Determine the [x, y] coordinate at the center of the cell enclosing the given text.  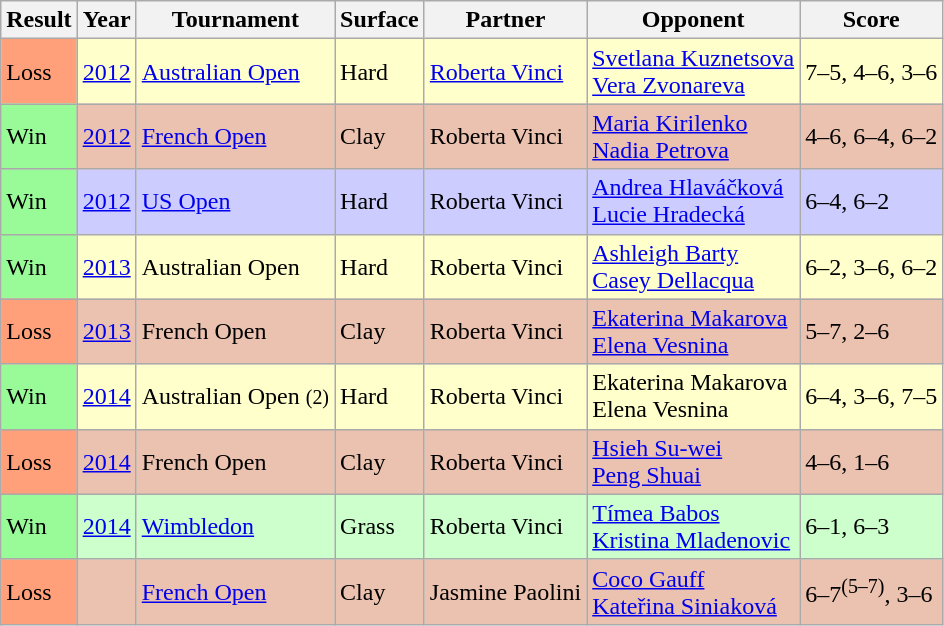
7–5, 4–6, 3–6 [872, 72]
Coco Gauff Kateřina Siniaková [694, 592]
Hsieh Su-wei Peng Shuai [694, 462]
4–6, 1–6 [872, 462]
Wimbledon [235, 526]
6–2, 3–6, 6–2 [872, 266]
Jasmine Paolini [505, 592]
Surface [380, 20]
6–4, 6–2 [872, 202]
Opponent [694, 20]
Maria Kirilenko Nadia Petrova [694, 136]
Australian Open (2) [235, 396]
Andrea Hlaváčková Lucie Hradecká [694, 202]
US Open [235, 202]
Partner [505, 20]
Year [106, 20]
Grass [380, 526]
Tournament [235, 20]
Ashleigh Barty Casey Dellacqua [694, 266]
4–6, 6–4, 6–2 [872, 136]
5–7, 2–6 [872, 332]
Svetlana Kuznetsova Vera Zvonareva [694, 72]
6–4, 3–6, 7–5 [872, 396]
Tímea Babos Kristina Mladenovic [694, 526]
6–7(5–7), 3–6 [872, 592]
Score [872, 20]
6–1, 6–3 [872, 526]
Result [39, 20]
